Detect which cell encompasses the target text, then output its (X, Y) center coordinate. 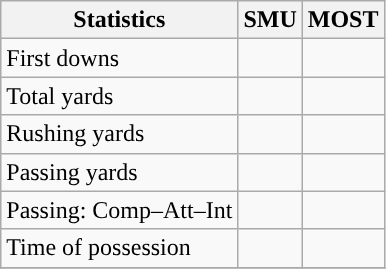
Total yards (120, 96)
Statistics (120, 20)
Passing yards (120, 172)
First downs (120, 58)
MOST (343, 20)
Passing: Comp–Att–Int (120, 210)
Rushing yards (120, 134)
SMU (270, 20)
Time of possession (120, 248)
